Find where the given text appears and provide that cell's center as (x, y) coordinate. 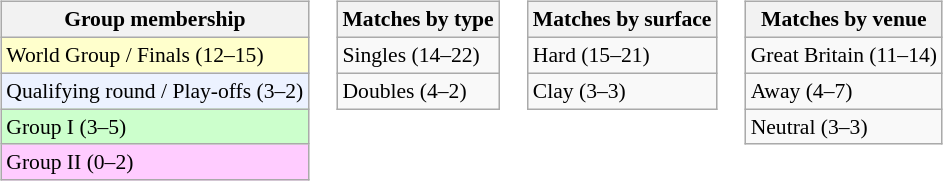
Matches by type (418, 20)
Great Britain (11–14) (844, 55)
Hard (15–21) (622, 55)
Matches by surface (622, 20)
Qualifying round / Play-offs (3–2) (154, 91)
Group membership (154, 20)
World Group / Finals (12–15) (154, 55)
Matches by venue (844, 20)
Neutral (3–3) (844, 127)
Singles (14–22) (418, 55)
Clay (3–3) (622, 91)
Away (4–7) (844, 91)
Doubles (4–2) (418, 91)
Group II (0–2) (154, 162)
Group I (3–5) (154, 127)
